Return the (x, y) coordinate for the center point of the cell that contains the specified text.  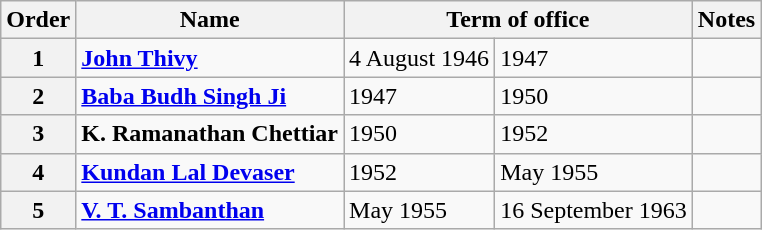
4 (38, 172)
5 (38, 210)
V. T. Sambanthan (210, 210)
3 (38, 134)
K. Ramanathan Chettiar (210, 134)
Baba Budh Singh Ji (210, 96)
Name (210, 20)
Order (38, 20)
1 (38, 58)
2 (38, 96)
16 September 1963 (594, 210)
Kundan Lal Devaser (210, 172)
Notes (726, 20)
4 August 1946 (420, 58)
John Thivy (210, 58)
Term of office (518, 20)
